Return the (x, y) coordinate for the center point of the cell that contains the specified text.  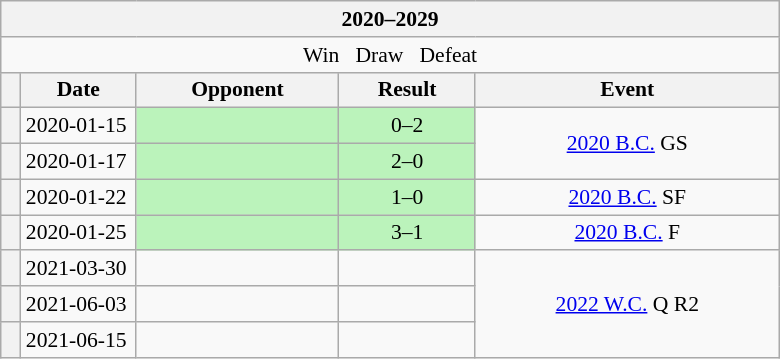
2020-01-15 (78, 126)
2021-03-30 (78, 269)
2022 W.C. Q R2 (627, 304)
2020 B.C. GS (627, 144)
Win Draw Defeat (390, 55)
Date (78, 90)
1–0 (407, 197)
0–2 (407, 126)
2020-01-17 (78, 162)
Opponent (238, 90)
2020 B.C. SF (627, 197)
Event (627, 90)
2020-01-22 (78, 197)
2020–2029 (390, 19)
Result (407, 90)
2–0 (407, 162)
2020-01-25 (78, 233)
2021-06-15 (78, 340)
2020 B.C. F (627, 233)
2021-06-03 (78, 304)
3–1 (407, 233)
